Locate the cell with the specified text and output its (x, y) center coordinate. 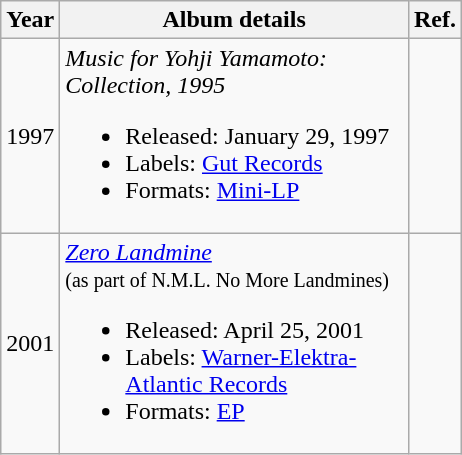
Ref. (434, 20)
Year (30, 20)
Zero Landmine(as part of N.M.L. No More Landmines)Released: April 25, 2001Labels: Warner-Elektra-Atlantic RecordsFormats: EP (234, 344)
Album details (234, 20)
Music for Yohji Yamamoto: Collection, 1995Released: January 29, 1997Labels: Gut RecordsFormats: Mini-LP (234, 136)
2001 (30, 344)
1997 (30, 136)
